Search for the cell housing the specified text and yield its [x, y] center coordinate. 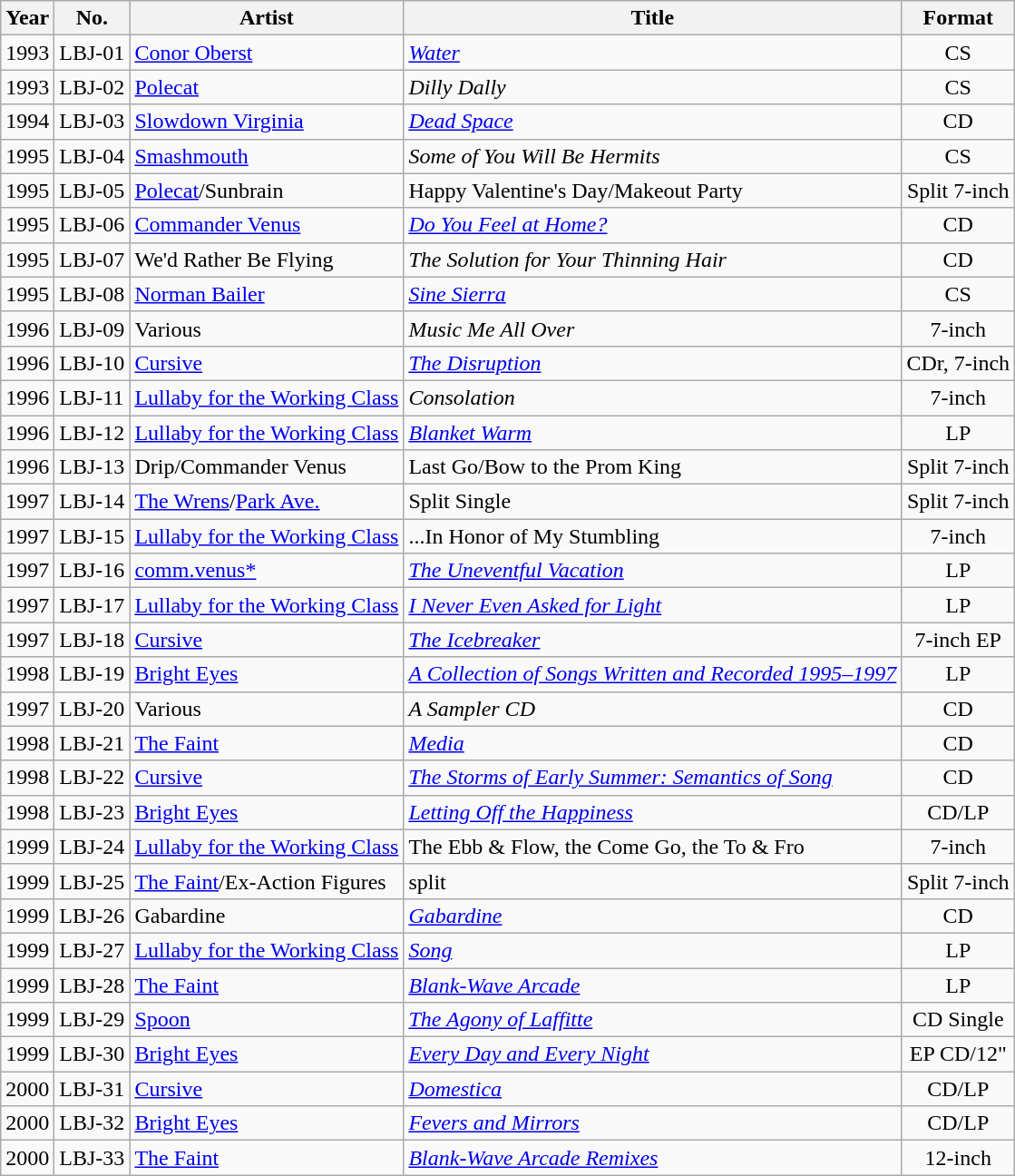
LBJ-28 [93, 985]
split [653, 881]
Year [27, 18]
No. [93, 18]
Norman Bailer [267, 294]
The Solution for Your Thinning Hair [653, 260]
comm.venus* [267, 571]
LBJ-22 [93, 778]
The Icebreaker [653, 640]
Fevers and Mirrors [653, 1123]
Dilly Dally [653, 87]
LBJ-02 [93, 87]
Commander Venus [267, 225]
Blanket Warm [653, 433]
Drip/Commander Venus [267, 467]
The Storms of Early Summer: Semantics of Song [653, 778]
LBJ-20 [93, 709]
Happy Valentine's Day/Makeout Party [653, 191]
Do You Feel at Home? [653, 225]
Music Me All Over [653, 328]
Letting Off the Happiness [653, 812]
1994 [27, 122]
Blank-Wave Arcade [653, 985]
CD Single [958, 1020]
The Disruption [653, 363]
Last Go/Bow to the Prom King [653, 467]
LBJ-32 [93, 1123]
LBJ-15 [93, 536]
12-inch [958, 1158]
Artist [267, 18]
LBJ-21 [93, 743]
LBJ-31 [93, 1089]
LBJ-16 [93, 571]
Slowdown Virginia [267, 122]
The Faint/Ex-Action Figures [267, 881]
Media [653, 743]
LBJ-27 [93, 950]
LBJ-33 [93, 1158]
Polecat/Sunbrain [267, 191]
LBJ-06 [93, 225]
Consolation [653, 397]
Split Single [653, 502]
LBJ-17 [93, 605]
LBJ-09 [93, 328]
7-inch EP [958, 640]
Domestica [653, 1089]
LBJ-01 [93, 53]
Title [653, 18]
LBJ-12 [93, 433]
Blank-Wave Arcade Remixes [653, 1158]
Dead Space [653, 122]
Song [653, 950]
LBJ-25 [93, 881]
...In Honor of My Stumbling [653, 536]
LBJ-07 [93, 260]
LBJ-29 [93, 1020]
The Ebb & Flow, the Come Go, the To & Fro [653, 847]
Format [958, 18]
LBJ-10 [93, 363]
Spoon [267, 1020]
The Uneventful Vacation [653, 571]
Water [653, 53]
LBJ-13 [93, 467]
I Never Even Asked for Light [653, 605]
LBJ-05 [93, 191]
Some of You Will Be Hermits [653, 156]
Every Day and Every Night [653, 1054]
Polecat [267, 87]
LBJ-23 [93, 812]
LBJ-18 [93, 640]
CDr, 7-inch [958, 363]
The Wrens/Park Ave. [267, 502]
Conor Oberst [267, 53]
LBJ-14 [93, 502]
A Sampler CD [653, 709]
LBJ-24 [93, 847]
We'd Rather Be Flying [267, 260]
LBJ-19 [93, 674]
LBJ-04 [93, 156]
LBJ-30 [93, 1054]
LBJ-08 [93, 294]
EP CD/12" [958, 1054]
LBJ-11 [93, 397]
LBJ-03 [93, 122]
LBJ-26 [93, 916]
Smashmouth [267, 156]
The Agony of Laffitte [653, 1020]
A Collection of Songs Written and Recorded 1995–1997 [653, 674]
Sine Sierra [653, 294]
